Locate the cell with the specified text and output its [x, y] center coordinate. 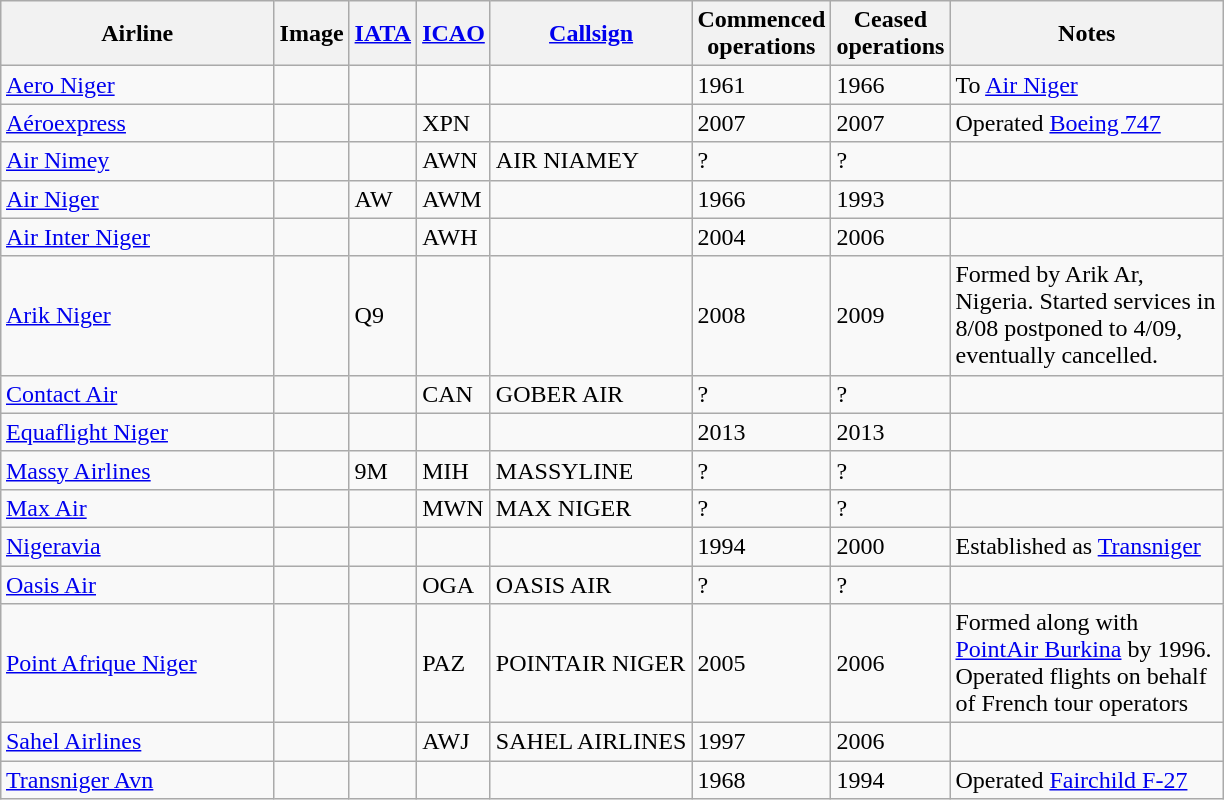
Massy Airlines [137, 470]
AIR NIAMEY [591, 161]
Air Inter Niger [137, 237]
Commencedoperations [762, 34]
Image [312, 34]
2000 [890, 546]
Formed by Arik Ar, Nigeria. Started services in 8/08 postponed to 4/09, eventually cancelled. [1087, 316]
1993 [890, 199]
Ceasedoperations [890, 34]
Notes [1087, 34]
AWH [454, 237]
SAHEL AIRLINES [591, 742]
Transniger Avn [137, 780]
Aéroexpress [137, 123]
CAN [454, 394]
Callsign [591, 34]
Formed along with PointAir Burkina by 1996. Operated flights on behalf of French tour operators [1087, 664]
1961 [762, 85]
OGA [454, 585]
XPN [454, 123]
Q9 [383, 316]
Aero Niger [137, 85]
IATA [383, 34]
GOBER AIR [591, 394]
AW [383, 199]
MWN [454, 508]
Arik Niger [137, 316]
Established as Transniger [1087, 546]
AWM [454, 199]
Airline [137, 34]
MIH [454, 470]
PAZ [454, 664]
1968 [762, 780]
2008 [762, 316]
Nigeravia [137, 546]
Equaflight Niger [137, 432]
2009 [890, 316]
MAX NIGER [591, 508]
1997 [762, 742]
ICAO [454, 34]
Oasis Air [137, 585]
To Air Niger [1087, 85]
Air Nimey [137, 161]
MASSYLINE [591, 470]
Air Niger [137, 199]
Point Afrique Niger [137, 664]
POINTAIR NIGER [591, 664]
2004 [762, 237]
OASIS AIR [591, 585]
Max Air [137, 508]
Contact Air [137, 394]
AWJ [454, 742]
2005 [762, 664]
Operated Boeing 747 [1087, 123]
9M [383, 470]
Sahel Airlines [137, 742]
AWN [454, 161]
Operated Fairchild F-27 [1087, 780]
